Capture the cell that displays the provided text and extract its [x, y] central coordinate. 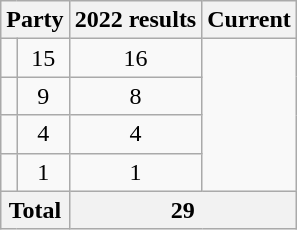
16 [136, 58]
29 [182, 210]
Current [250, 20]
Party [35, 20]
9 [43, 96]
15 [43, 58]
2022 results [136, 20]
8 [136, 96]
Total [35, 210]
